Return the (X, Y) coordinate for the center point of the cell that contains the specified text.  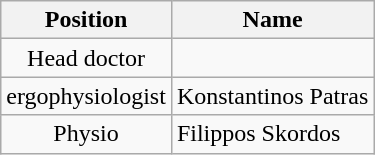
Physio (86, 134)
Position (86, 20)
Konstantinos Patras (272, 96)
Filippos Skordos (272, 134)
Head doctor (86, 58)
Name (272, 20)
ergophysiologist (86, 96)
